Return the [X, Y] coordinate for the center point of the cell that contains the specified text.  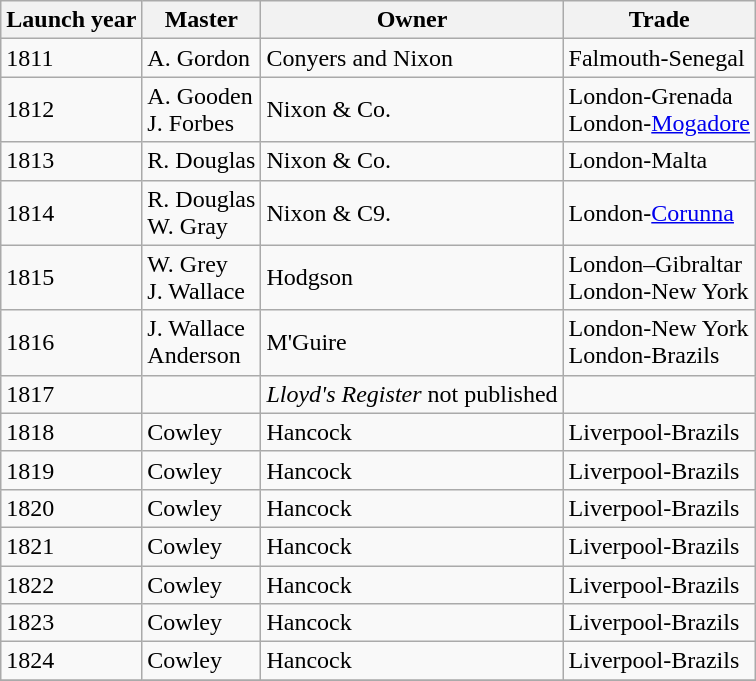
Owner [412, 20]
1818 [72, 432]
London-GrenadaLondon-Mogadore [659, 110]
R. DouglasW. Gray [202, 212]
J. Wallace Anderson [202, 342]
1812 [72, 110]
1813 [72, 161]
Conyers and Nixon [412, 58]
A. Gordon [202, 58]
1816 [72, 342]
1824 [72, 661]
1819 [72, 470]
M'Guire [412, 342]
W. GreyJ. Wallace [202, 278]
Falmouth-Senegal [659, 58]
1822 [72, 585]
London–GibraltarLondon-New York [659, 278]
1814 [72, 212]
Launch year [72, 20]
R. Douglas [202, 161]
1820 [72, 508]
1821 [72, 546]
Trade [659, 20]
Hodgson [412, 278]
1815 [72, 278]
London-New YorkLondon-Brazils [659, 342]
Nixon & C9. [412, 212]
Master [202, 20]
1811 [72, 58]
London-Corunna [659, 212]
Lloyd's Register not published [412, 394]
London-Malta [659, 161]
1823 [72, 623]
A. GoodenJ. Forbes [202, 110]
1817 [72, 394]
